Locate the cell with the specified text and output its (X, Y) center coordinate. 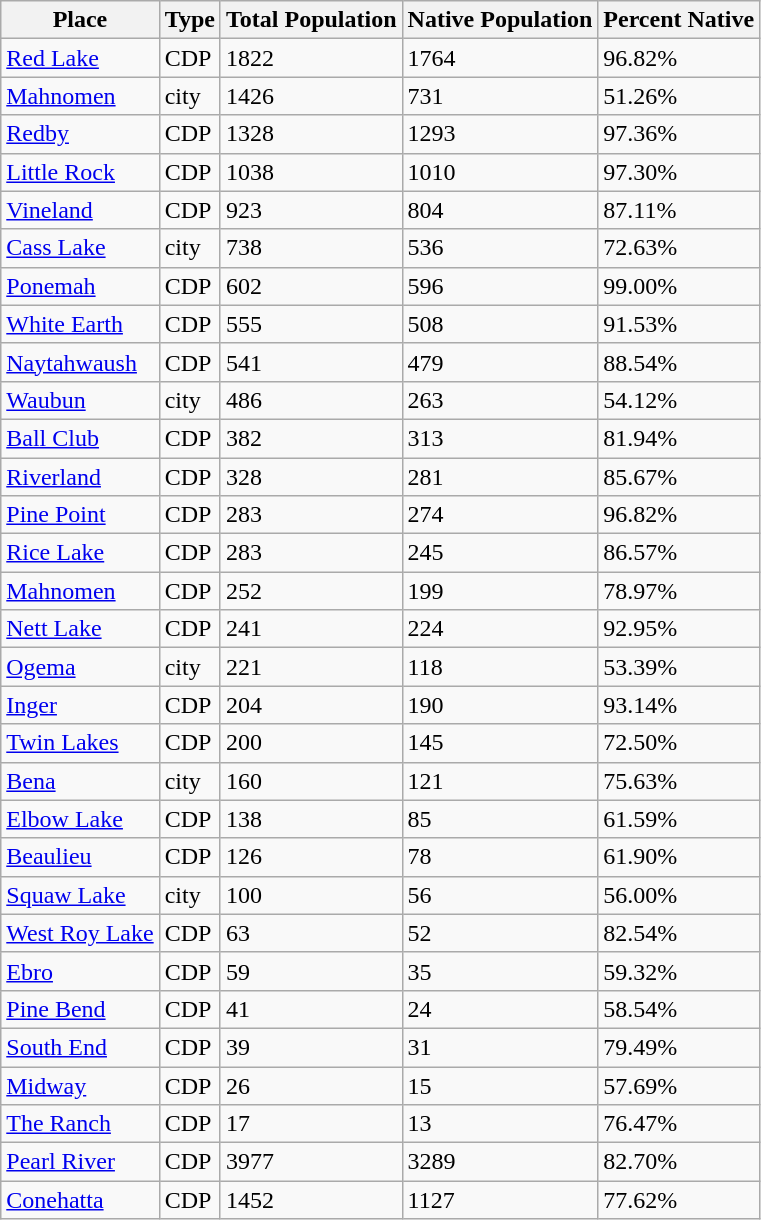
Beaulieu (80, 857)
79.49% (679, 1047)
Rice Lake (80, 553)
Twin Lakes (80, 743)
Squaw Lake (80, 895)
Redby (80, 134)
88.54% (679, 362)
263 (500, 400)
53.39% (679, 667)
138 (311, 819)
Ball Club (80, 438)
281 (500, 477)
58.54% (679, 1009)
145 (500, 743)
Elbow Lake (80, 819)
121 (500, 781)
61.59% (679, 819)
Naytahwaush (80, 362)
204 (311, 705)
602 (311, 286)
804 (500, 210)
241 (311, 629)
Ogema (80, 667)
160 (311, 781)
200 (311, 743)
274 (500, 515)
541 (311, 362)
13 (500, 1124)
1764 (500, 58)
Bena (80, 781)
59 (311, 971)
224 (500, 629)
59.32% (679, 971)
1426 (311, 96)
91.53% (679, 324)
82.54% (679, 933)
382 (311, 438)
1293 (500, 134)
15 (500, 1085)
86.57% (679, 553)
85.67% (679, 477)
1452 (311, 1200)
Total Population (311, 20)
508 (500, 324)
97.36% (679, 134)
596 (500, 286)
85 (500, 819)
Place (80, 20)
93.14% (679, 705)
923 (311, 210)
56 (500, 895)
61.90% (679, 857)
81.94% (679, 438)
78.97% (679, 591)
252 (311, 591)
486 (311, 400)
1127 (500, 1200)
35 (500, 971)
87.11% (679, 210)
92.95% (679, 629)
731 (500, 96)
Riverland (80, 477)
75.63% (679, 781)
328 (311, 477)
3977 (311, 1162)
245 (500, 553)
82.70% (679, 1162)
100 (311, 895)
Waubun (80, 400)
76.47% (679, 1124)
1822 (311, 58)
South End (80, 1047)
Little Rock (80, 172)
Red Lake (80, 58)
221 (311, 667)
Ebro (80, 971)
17 (311, 1124)
118 (500, 667)
190 (500, 705)
56.00% (679, 895)
78 (500, 857)
1328 (311, 134)
54.12% (679, 400)
Pine Point (80, 515)
1010 (500, 172)
63 (311, 933)
Type (190, 20)
52 (500, 933)
Cass Lake (80, 248)
738 (311, 248)
41 (311, 1009)
97.30% (679, 172)
Midway (80, 1085)
West Roy Lake (80, 933)
39 (311, 1047)
31 (500, 1047)
Ponemah (80, 286)
57.69% (679, 1085)
24 (500, 1009)
26 (311, 1085)
The Ranch (80, 1124)
White Earth (80, 324)
Nett Lake (80, 629)
Inger (80, 705)
77.62% (679, 1200)
Pine Bend (80, 1009)
536 (500, 248)
3289 (500, 1162)
479 (500, 362)
1038 (311, 172)
Native Population (500, 20)
199 (500, 591)
72.50% (679, 743)
99.00% (679, 286)
Pearl River (80, 1162)
313 (500, 438)
51.26% (679, 96)
72.63% (679, 248)
Vineland (80, 210)
126 (311, 857)
555 (311, 324)
Conehatta (80, 1200)
Percent Native (679, 20)
